Provide the [x, y] coordinate of the cell's center where the given text is located.  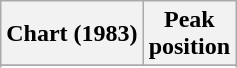
Peakposition [189, 34]
Chart (1983) [72, 34]
